Locate the cell with the specified text and output its (X, Y) center coordinate. 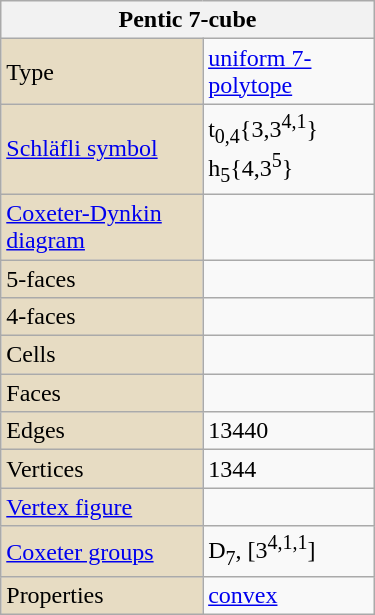
Schläfli symbol (102, 150)
Properties (102, 596)
D7, [34,1,1] (289, 552)
t0,4{3,34,1}h5{4,35} (289, 150)
1344 (289, 469)
Vertices (102, 469)
Cells (102, 355)
Vertex figure (102, 507)
uniform 7-polytope (289, 72)
Edges (102, 431)
Pentic 7-cube (188, 20)
Faces (102, 393)
Coxeter groups (102, 552)
convex (289, 596)
Type (102, 72)
4-faces (102, 317)
Coxeter-Dynkin diagram (102, 226)
13440 (289, 431)
5-faces (102, 279)
